From the cell containing the given text, extract its center point as [X, Y] coordinate. 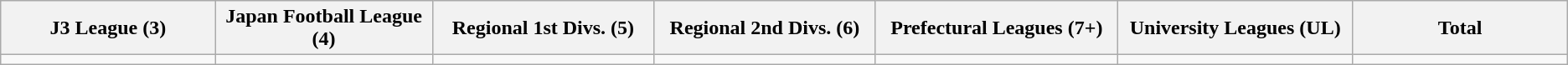
Total [1460, 28]
University Leagues (UL) [1235, 28]
Prefectural Leagues (7+) [997, 28]
Japan Football League (4) [323, 28]
Regional 1st Divs. (5) [543, 28]
J3 League (3) [108, 28]
Regional 2nd Divs. (6) [765, 28]
